From the cell containing the given text, extract its center point as (x, y) coordinate. 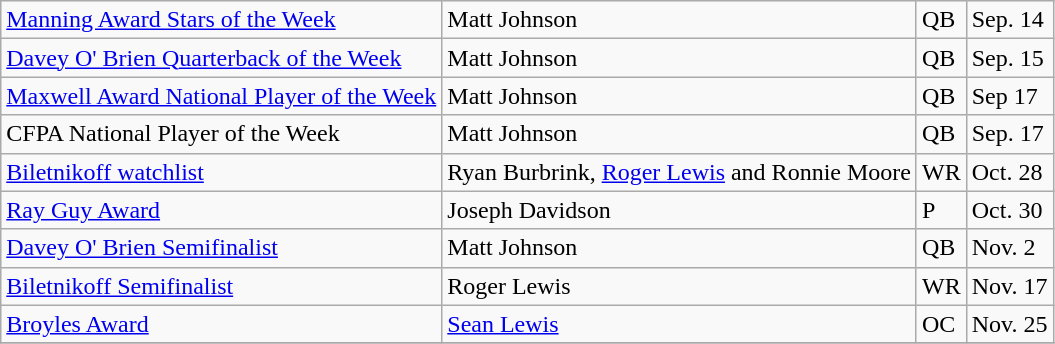
Nov. 25 (1010, 324)
OC (941, 324)
Biletnikoff watchlist (222, 172)
Broyles Award (222, 324)
Sep. 17 (1010, 134)
Ryan Burbrink, Roger Lewis and Ronnie Moore (680, 172)
Sep. 15 (1010, 58)
Sean Lewis (680, 324)
Ray Guy Award (222, 210)
Nov. 17 (1010, 286)
Maxwell Award National Player of the Week (222, 96)
Sep. 14 (1010, 20)
CFPA National Player of the Week (222, 134)
P (941, 210)
Manning Award Stars of the Week (222, 20)
Nov. 2 (1010, 248)
Sep 17 (1010, 96)
Joseph Davidson (680, 210)
Davey O' Brien Quarterback of the Week (222, 58)
Davey O' Brien Semifinalist (222, 248)
Roger Lewis (680, 286)
Oct. 30 (1010, 210)
Oct. 28 (1010, 172)
Biletnikoff Semifinalist (222, 286)
